Find where the given text appears and provide that cell's center as (x, y) coordinate. 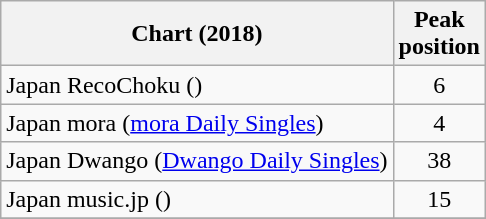
Japan music.jp () (197, 199)
Japan mora (mora Daily Singles) (197, 123)
Japan Dwango (Dwango Daily Singles) (197, 161)
Chart (2018) (197, 34)
6 (439, 85)
Japan RecoChoku () (197, 85)
38 (439, 161)
Peakposition (439, 34)
4 (439, 123)
15 (439, 199)
